Pinpoint the cell where the given text exists, returning its [X, Y] midpoint coordinate. 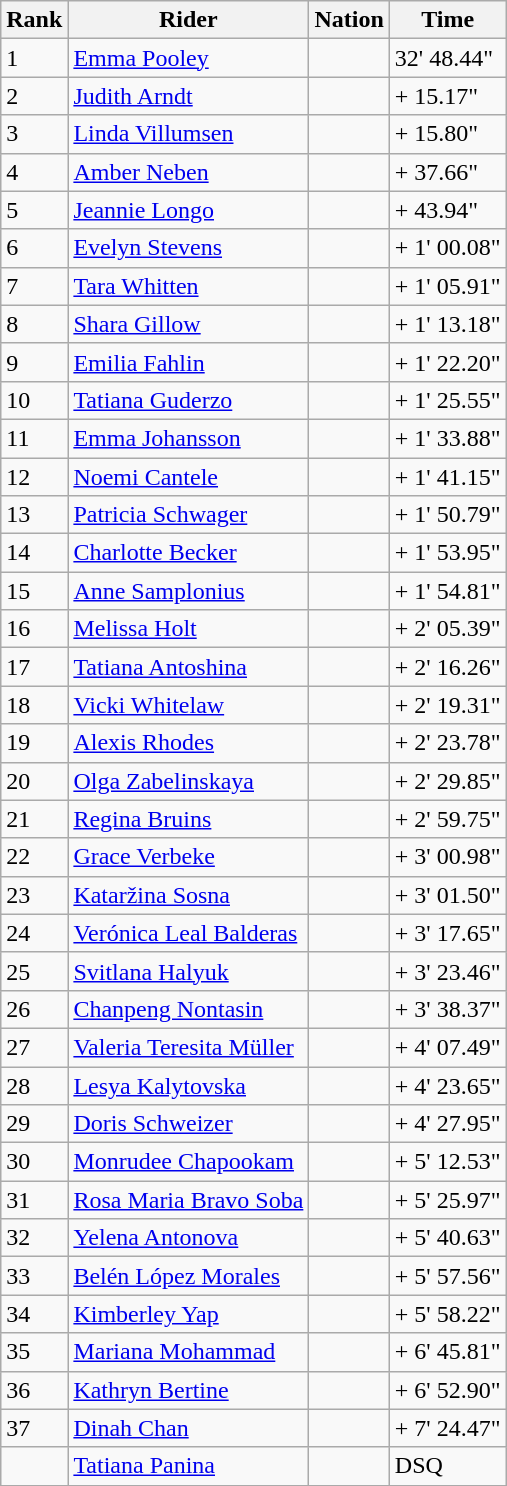
Chanpeng Nontasin [188, 1009]
Kimberley Yap [188, 1314]
+ 3' 23.46" [448, 971]
25 [34, 971]
Rider [188, 20]
+ 1' 13.18" [448, 324]
Tatiana Guderzo [188, 400]
+ 2' 23.78" [448, 743]
+ 4' 27.95" [448, 1124]
Monrudee Chapookam [188, 1162]
29 [34, 1124]
+ 4' 07.49" [448, 1047]
24 [34, 933]
8 [34, 324]
Kataržina Sosna [188, 895]
+ 6' 52.90" [448, 1390]
30 [34, 1162]
+ 1' 00.08" [448, 248]
+ 5' 40.63" [448, 1238]
+ 2' 16.26" [448, 667]
5 [34, 210]
36 [34, 1390]
Dinah Chan [188, 1428]
16 [34, 629]
+ 1' 53.95" [448, 553]
Mariana Mohammad [188, 1352]
Yelena Antonova [188, 1238]
Amber Neben [188, 172]
3 [34, 134]
+ 1' 05.91" [448, 286]
Patricia Schwager [188, 515]
22 [34, 857]
+ 2' 59.75" [448, 819]
Doris Schweizer [188, 1124]
7 [34, 286]
+ 15.17" [448, 96]
Belén López Morales [188, 1276]
Tatiana Panina [188, 1466]
Noemi Cantele [188, 477]
+ 5' 58.22" [448, 1314]
37 [34, 1428]
+ 37.66" [448, 172]
Linda Villumsen [188, 134]
14 [34, 553]
Verónica Leal Balderas [188, 933]
Regina Bruins [188, 819]
+ 4' 23.65" [448, 1085]
+ 3' 38.37" [448, 1009]
18 [34, 705]
Time [448, 20]
+ 1' 25.55" [448, 400]
Evelyn Stevens [188, 248]
2 [34, 96]
Emilia Fahlin [188, 362]
32 [34, 1238]
Kathryn Bertine [188, 1390]
+ 2' 29.85" [448, 781]
Judith Arndt [188, 96]
26 [34, 1009]
+ 1' 50.79" [448, 515]
20 [34, 781]
15 [34, 591]
+ 5' 12.53" [448, 1162]
Rank [34, 20]
12 [34, 477]
32' 48.44" [448, 58]
Tatiana Antoshina [188, 667]
19 [34, 743]
Alexis Rhodes [188, 743]
23 [34, 895]
DSQ [448, 1466]
+ 7' 24.47" [448, 1428]
13 [34, 515]
+ 6' 45.81" [448, 1352]
11 [34, 438]
28 [34, 1085]
Emma Johansson [188, 438]
31 [34, 1200]
+ 5' 57.56" [448, 1276]
Grace Verbeke [188, 857]
Rosa Maria Bravo Soba [188, 1200]
Charlotte Becker [188, 553]
4 [34, 172]
33 [34, 1276]
34 [34, 1314]
+ 1' 54.81" [448, 591]
+ 5' 25.97" [448, 1200]
17 [34, 667]
+ 43.94" [448, 210]
+ 2' 19.31" [448, 705]
+ 3' 17.65" [448, 933]
+ 1' 22.20" [448, 362]
10 [34, 400]
9 [34, 362]
Emma Pooley [188, 58]
Tara Whitten [188, 286]
+ 3' 00.98" [448, 857]
6 [34, 248]
Vicki Whitelaw [188, 705]
+ 1' 33.88" [448, 438]
Melissa Holt [188, 629]
+ 1' 41.15" [448, 477]
1 [34, 58]
Olga Zabelinskaya [188, 781]
+ 2' 05.39" [448, 629]
Anne Samplonius [188, 591]
+ 15.80" [448, 134]
Svitlana Halyuk [188, 971]
Shara Gillow [188, 324]
21 [34, 819]
Lesya Kalytovska [188, 1085]
+ 3' 01.50" [448, 895]
Jeannie Longo [188, 210]
Valeria Teresita Müller [188, 1047]
27 [34, 1047]
Nation [349, 20]
35 [34, 1352]
